From the cell containing the given text, extract its center point as (x, y) coordinate. 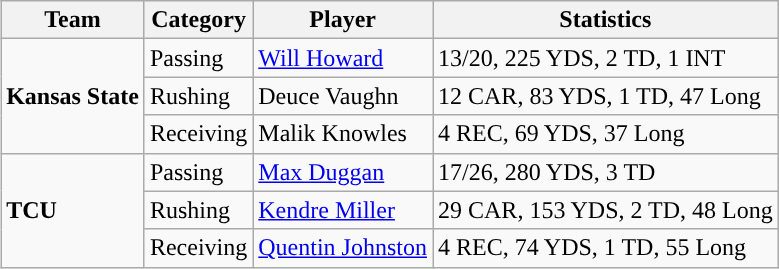
Team (73, 20)
12 CAR, 83 YDS, 1 TD, 47 Long (605, 96)
Max Duggan (343, 172)
Player (343, 20)
Will Howard (343, 58)
Kendre Miller (343, 210)
13/20, 225 YDS, 2 TD, 1 INT (605, 58)
Malik Knowles (343, 134)
TCU (73, 210)
Quentin Johnston (343, 248)
Kansas State (73, 96)
17/26, 280 YDS, 3 TD (605, 172)
4 REC, 74 YDS, 1 TD, 55 Long (605, 248)
4 REC, 69 YDS, 37 Long (605, 134)
29 CAR, 153 YDS, 2 TD, 48 Long (605, 210)
Deuce Vaughn (343, 96)
Statistics (605, 20)
Category (198, 20)
